Pinpoint the cell where the given text exists, returning its (X, Y) midpoint coordinate. 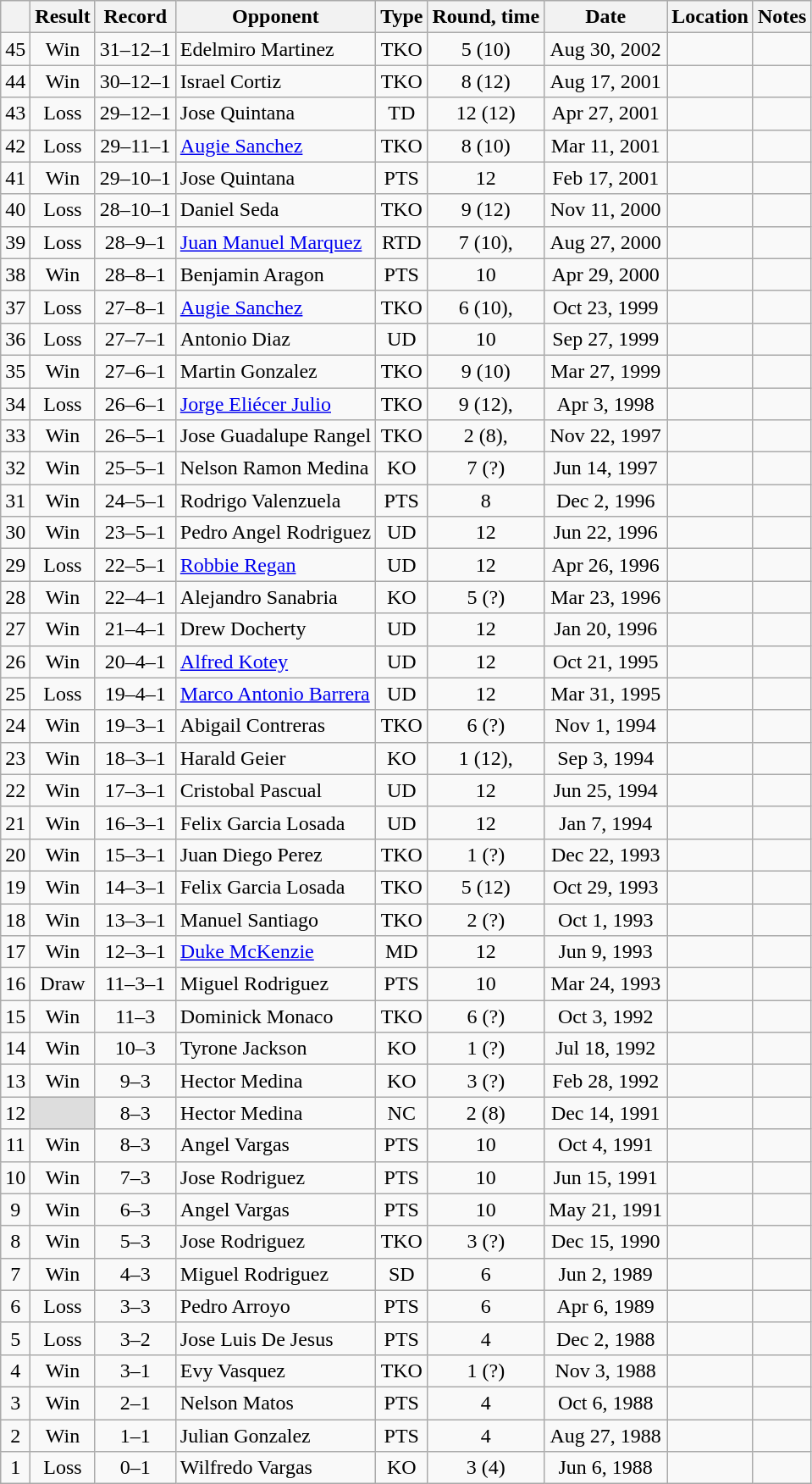
21–4–1 (135, 629)
29–12–1 (135, 114)
TD (401, 114)
27–8–1 (135, 307)
25–5–1 (135, 468)
25 (15, 694)
16 (15, 984)
28–9–1 (135, 242)
30–12–1 (135, 81)
Dec 14, 1991 (606, 1113)
15 (15, 1016)
Sep 3, 1994 (606, 758)
2 (8) (486, 1113)
23 (15, 758)
Benjamin Aragon (275, 274)
3–1 (135, 1370)
24–5–1 (135, 501)
Opponent (275, 17)
Nelson Ramon Medina (275, 468)
May 21, 1991 (606, 1210)
22–4–1 (135, 597)
Tyrone Jackson (275, 1049)
7 (15, 1274)
Nov 1, 1994 (606, 726)
Jun 25, 1994 (606, 790)
Wilfredo Vargas (275, 1468)
8 (12) (486, 81)
Jose Luis De Jesus (275, 1338)
Aug 17, 2001 (606, 81)
Apr 26, 1996 (606, 565)
1 (15, 1468)
Round, time (486, 17)
27 (15, 629)
43 (15, 114)
Cristobal Pascual (275, 790)
Aug 27, 1988 (606, 1436)
Dec 2, 1988 (606, 1338)
Oct 23, 1999 (606, 307)
Jun 22, 1996 (606, 533)
Oct 4, 1991 (606, 1145)
10–3 (135, 1049)
5–3 (135, 1242)
Location (710, 17)
22–5–1 (135, 565)
42 (15, 146)
3 (4) (486, 1468)
Juan Manuel Marquez (275, 242)
Jose Guadalupe Rangel (275, 436)
27–7–1 (135, 339)
1–1 (135, 1436)
Oct 3, 1992 (606, 1016)
Marco Antonio Barrera (275, 694)
Jul 18, 1992 (606, 1049)
Type (401, 17)
Result (63, 17)
Feb 28, 1992 (606, 1081)
38 (15, 274)
3–3 (135, 1306)
29–11–1 (135, 146)
2 (8), (486, 436)
44 (15, 81)
Manuel Santiago (275, 919)
Oct 29, 1993 (606, 887)
Pedro Angel Rodriguez (275, 533)
Dec 2, 1996 (606, 501)
7 (10), (486, 242)
11–3 (135, 1016)
Alejandro Sanabria (275, 597)
Apr 6, 1989 (606, 1306)
19–3–1 (135, 726)
Jun 15, 1991 (606, 1177)
31–12–1 (135, 49)
Nov 3, 1988 (606, 1370)
Apr 3, 1998 (606, 404)
Abigail Contreras (275, 726)
Julian Gonzalez (275, 1436)
22 (15, 790)
Oct 21, 1995 (606, 662)
11 (15, 1145)
12 (12) (486, 114)
Nelson Matos (275, 1403)
35 (15, 371)
5 (10) (486, 49)
Jun 14, 1997 (606, 468)
Dec 15, 1990 (606, 1242)
28 (15, 597)
Apr 29, 2000 (606, 274)
Jorge Eliécer Julio (275, 404)
Mar 23, 1996 (606, 597)
7–3 (135, 1177)
30 (15, 533)
RTD (401, 242)
2 (15, 1436)
4–3 (135, 1274)
28–10–1 (135, 210)
Jun 6, 1988 (606, 1468)
20 (15, 855)
21 (15, 822)
9 (10) (486, 371)
Notes (782, 17)
34 (15, 404)
33 (15, 436)
MD (401, 952)
Aug 30, 2002 (606, 49)
28–8–1 (135, 274)
Alfred Kotey (275, 662)
19–4–1 (135, 694)
Duke McKenzie (275, 952)
15–3–1 (135, 855)
26–5–1 (135, 436)
9 (15, 1210)
Mar 24, 1993 (606, 984)
Pedro Arroyo (275, 1306)
17 (15, 952)
2 (?) (486, 919)
14–3–1 (135, 887)
Nov 22, 1997 (606, 436)
Nov 11, 2000 (606, 210)
Mar 27, 1999 (606, 371)
16–3–1 (135, 822)
23–5–1 (135, 533)
13–3–1 (135, 919)
SD (401, 1274)
NC (401, 1113)
Oct 1, 1993 (606, 919)
Sep 27, 1999 (606, 339)
Date (606, 17)
3 (15, 1403)
45 (15, 49)
Robbie Regan (275, 565)
7 (?) (486, 468)
Dominick Monaco (275, 1016)
29–10–1 (135, 178)
Edelmiro Martinez (275, 49)
20–4–1 (135, 662)
17–3–1 (135, 790)
32 (15, 468)
Record (135, 17)
Dec 22, 1993 (606, 855)
Mar 31, 1995 (606, 694)
Jun 2, 1989 (606, 1274)
0–1 (135, 1468)
31 (15, 501)
Antonio Diaz (275, 339)
Aug 27, 2000 (606, 242)
14 (15, 1049)
Draw (63, 984)
Jan 7, 1994 (606, 822)
9–3 (135, 1081)
1 (12), (486, 758)
Feb 17, 2001 (606, 178)
26 (15, 662)
Evy Vasquez (275, 1370)
Mar 11, 2001 (606, 146)
5 (12) (486, 887)
3–2 (135, 1338)
18 (15, 919)
5 (?) (486, 597)
Harald Geier (275, 758)
39 (15, 242)
8 (10) (486, 146)
Martin Gonzalez (275, 371)
41 (15, 178)
Drew Docherty (275, 629)
Daniel Seda (275, 210)
29 (15, 565)
26–6–1 (135, 404)
Oct 6, 1988 (606, 1403)
Israel Cortiz (275, 81)
9 (12) (486, 210)
Apr 27, 2001 (606, 114)
18–3–1 (135, 758)
19 (15, 887)
5 (15, 1338)
24 (15, 726)
37 (15, 307)
40 (15, 210)
6 (10), (486, 307)
Rodrigo Valenzuela (275, 501)
2–1 (135, 1403)
6–3 (135, 1210)
Juan Diego Perez (275, 855)
11–3–1 (135, 984)
27–6–1 (135, 371)
13 (15, 1081)
Jun 9, 1993 (606, 952)
Jan 20, 1996 (606, 629)
36 (15, 339)
9 (12), (486, 404)
12–3–1 (135, 952)
